Identify which cell holds the provided text, then report its (x, y) central coordinate. 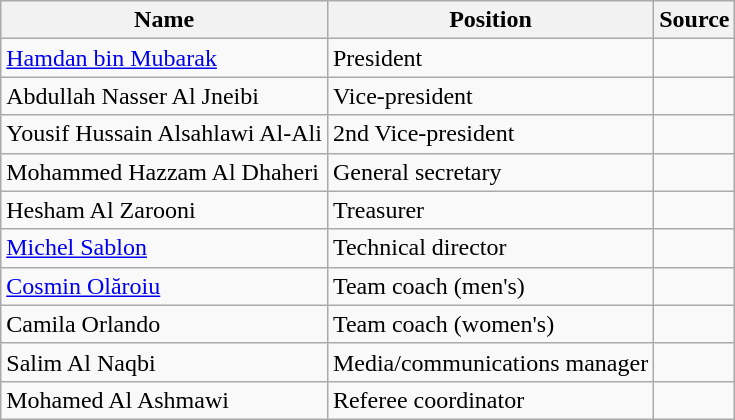
Position (490, 20)
General secretary (490, 172)
Abdullah Nasser Al Jneibi (164, 96)
Source (694, 20)
Mohamed Al Ashmawi (164, 400)
Team coach (women's) (490, 324)
Vice-president (490, 96)
Media/communications manager (490, 362)
Technical director (490, 248)
2nd Vice-president (490, 134)
Name (164, 20)
Camila Orlando (164, 324)
Team coach (men's) (490, 286)
Salim Al Naqbi (164, 362)
Yousif Hussain Alsahlawi Al-Ali (164, 134)
Cosmin Olăroiu (164, 286)
Referee coordinator (490, 400)
Mohammed Hazzam Al Dhaheri (164, 172)
Hesham Al Zarooni (164, 210)
Treasurer (490, 210)
Michel Sablon (164, 248)
Hamdan bin Mubarak (164, 58)
President (490, 58)
